Extract the (x, y) coordinate from the center of the cell holding the provided text.  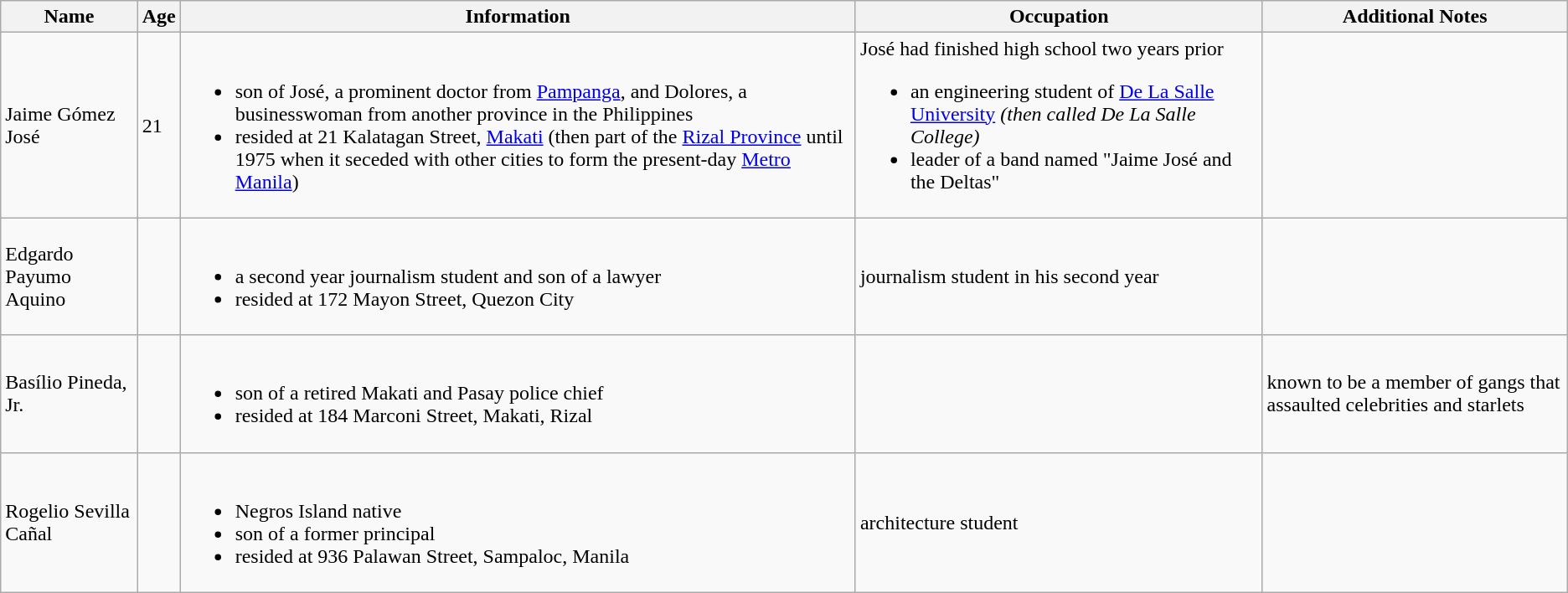
Age (159, 17)
Rogelio Sevilla Cañal (69, 523)
journalism student in his second year (1059, 276)
known to be a member of gangs that assaulted celebrities and starlets (1415, 394)
21 (159, 126)
Jaime Gómez José (69, 126)
Name (69, 17)
Information (518, 17)
Edgardo Payumo Aquino (69, 276)
Occupation (1059, 17)
Additional Notes (1415, 17)
Negros Island nativeson of a former principalresided at 936 Palawan Street, Sampaloc, Manila (518, 523)
a second year journalism student and son of a lawyerresided at 172 Mayon Street, Quezon City (518, 276)
son of a retired Makati and Pasay police chiefresided at 184 Marconi Street, Makati, Rizal (518, 394)
Basílio Pineda, Jr. (69, 394)
architecture student (1059, 523)
